Detect which cell encompasses the target text, then output its [X, Y] center coordinate. 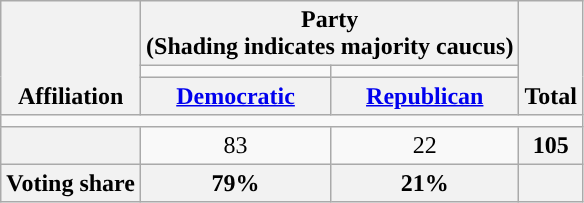
Voting share [71, 183]
Total [551, 58]
22 [425, 145]
79% [236, 183]
Affiliation [71, 58]
Democratic [236, 96]
Republican [425, 96]
83 [236, 145]
Party (Shading indicates majority caucus) [330, 34]
105 [551, 145]
21% [425, 183]
